Locate the cell with the specified text and output its [x, y] center coordinate. 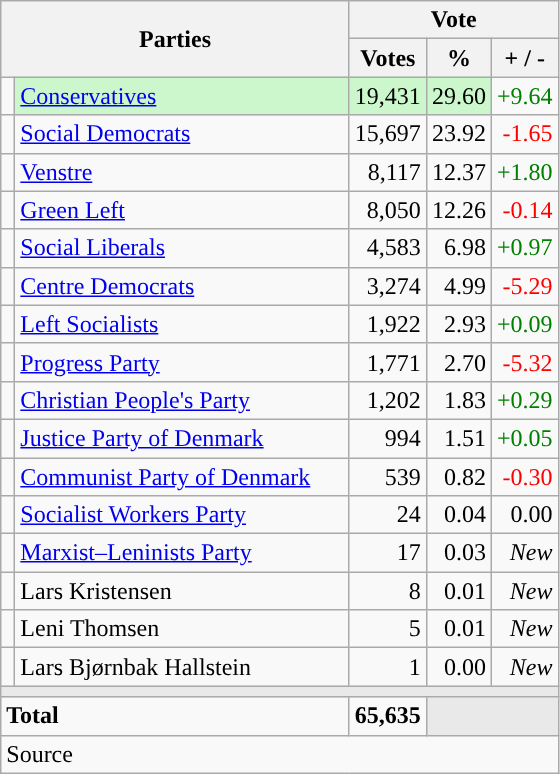
17 [388, 553]
-0.30 [524, 477]
-1.65 [524, 134]
65,635 [388, 716]
23.92 [458, 134]
Conservatives [182, 96]
1 [388, 667]
Justice Party of Denmark [182, 438]
8,117 [388, 172]
Centre Democrats [182, 286]
0.03 [458, 553]
Marxist–Leninists Party [182, 553]
19,431 [388, 96]
15,697 [388, 134]
% [458, 58]
Leni Thomsen [182, 629]
1,202 [388, 400]
-0.14 [524, 210]
5 [388, 629]
+1.80 [524, 172]
994 [388, 438]
Social Liberals [182, 248]
0.04 [458, 515]
0.82 [458, 477]
-5.32 [524, 362]
Lars Bjørnbak Hallstein [182, 667]
-5.29 [524, 286]
Venstre [182, 172]
12.26 [458, 210]
8,050 [388, 210]
Green Left [182, 210]
+0.97 [524, 248]
2.70 [458, 362]
Christian People's Party [182, 400]
Socialist Workers Party [182, 515]
Left Socialists [182, 324]
Total [176, 716]
4.99 [458, 286]
12.37 [458, 172]
+9.64 [524, 96]
1,922 [388, 324]
6.98 [458, 248]
Progress Party [182, 362]
1.51 [458, 438]
1.83 [458, 400]
Social Democrats [182, 134]
+ / - [524, 58]
539 [388, 477]
29.60 [458, 96]
1,771 [388, 362]
Vote [454, 20]
Communist Party of Denmark [182, 477]
2.93 [458, 324]
4,583 [388, 248]
Votes [388, 58]
8 [388, 591]
3,274 [388, 286]
Lars Kristensen [182, 591]
Source [280, 754]
+0.09 [524, 324]
Parties [176, 39]
+0.05 [524, 438]
24 [388, 515]
+0.29 [524, 400]
